Scan for the cell matching the given text and deliver its [x, y] coordinate at center. 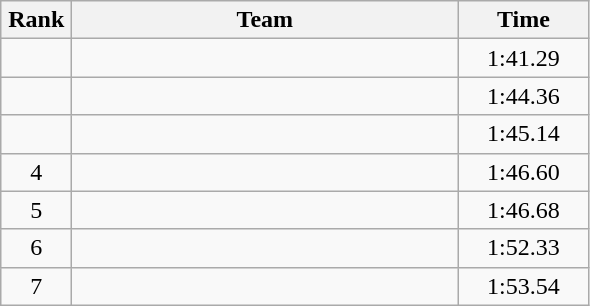
1:44.36 [524, 96]
1:53.54 [524, 286]
4 [36, 172]
6 [36, 248]
5 [36, 210]
Rank [36, 20]
Time [524, 20]
1:46.68 [524, 210]
7 [36, 286]
1:52.33 [524, 248]
1:41.29 [524, 58]
Team [265, 20]
1:46.60 [524, 172]
1:45.14 [524, 134]
